Find where the given text appears and provide that cell's center as (X, Y) coordinate. 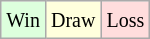
Loss (126, 20)
Win (24, 20)
Draw (72, 20)
